Locate the cell with the specified text and output its [X, Y] center coordinate. 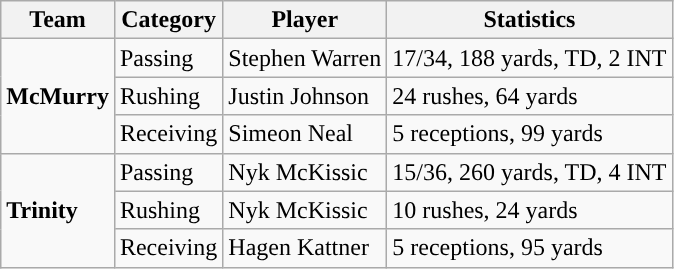
McMurry [58, 96]
Category [168, 20]
Trinity [58, 210]
Team [58, 20]
17/34, 188 yards, TD, 2 INT [530, 58]
Justin Johnson [305, 96]
Player [305, 20]
5 receptions, 95 yards [530, 248]
10 rushes, 24 yards [530, 210]
15/36, 260 yards, TD, 4 INT [530, 172]
Hagen Kattner [305, 248]
Simeon Neal [305, 134]
Statistics [530, 20]
24 rushes, 64 yards [530, 96]
5 receptions, 99 yards [530, 134]
Stephen Warren [305, 58]
